Scan for the cell matching the given text and deliver its [x, y] coordinate at center. 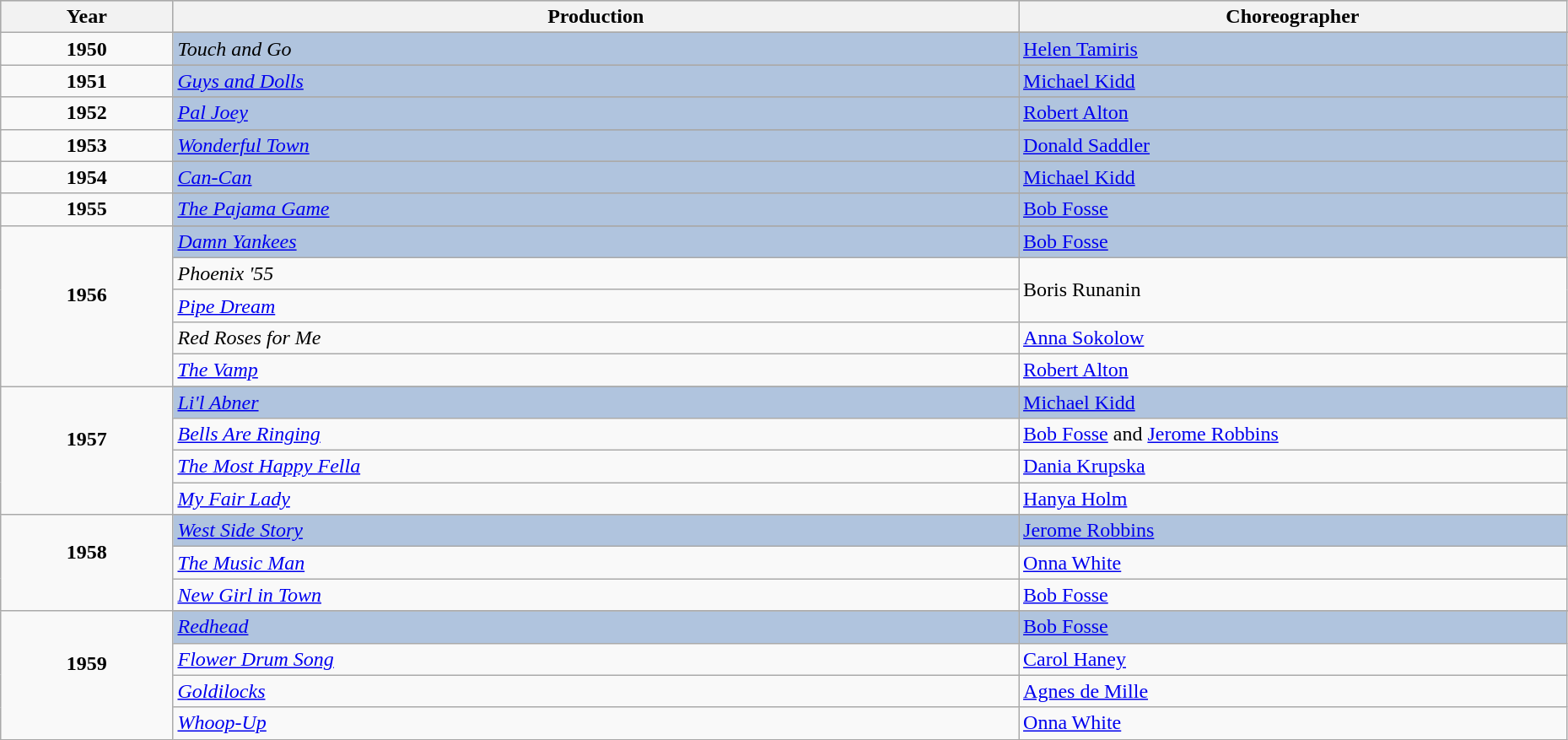
Whoop-Up [595, 723]
Bob Fosse and Jerome Robbins [1293, 435]
Bells Are Ringing [595, 435]
1959 [87, 675]
Boris Runanin [1293, 289]
1950 [87, 49]
Dania Krupska [1293, 467]
Can-Can [595, 177]
Guys and Dolls [595, 81]
Touch and Go [595, 49]
Li'l Abner [595, 402]
Jerome Robbins [1293, 531]
Pal Joey [595, 113]
Choreographer [1293, 17]
Phoenix '55 [595, 273]
The Most Happy Fella [595, 467]
Red Roses for Me [595, 338]
Anna Sokolow [1293, 338]
Year [87, 17]
My Fair Lady [595, 499]
The Pajama Game [595, 209]
1956 [87, 305]
Wonderful Town [595, 145]
The Vamp [595, 370]
Goldilocks [595, 691]
1953 [87, 145]
Donald Saddler [1293, 145]
Flower Drum Song [595, 659]
1954 [87, 177]
1958 [87, 563]
1951 [87, 81]
Production [595, 17]
Agnes de Mille [1293, 691]
Carol Haney [1293, 659]
1955 [87, 209]
New Girl in Town [595, 595]
Damn Yankees [595, 241]
Pipe Dream [595, 305]
Redhead [595, 627]
West Side Story [595, 531]
The Music Man [595, 563]
Helen Tamiris [1293, 49]
1952 [87, 113]
1957 [87, 451]
Hanya Holm [1293, 499]
